Provide the [X, Y] coordinate of the cell's center where the given text is located.  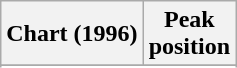
Chart (1996) [72, 34]
Peakposition [189, 34]
